Search for the cell housing the specified text and yield its (x, y) center coordinate. 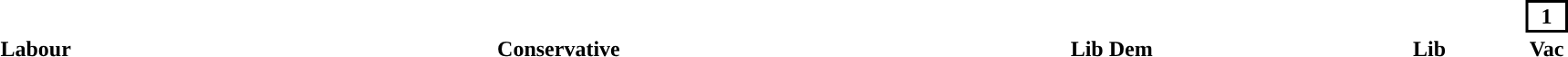
9 (1111, 16)
1 (1547, 16)
13 (558, 16)
2 (1429, 16)
